Return (X, Y) of the center of cell containing provided text 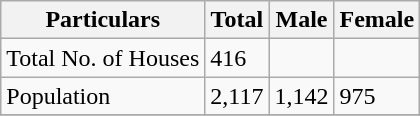
416 (237, 58)
2,117 (237, 96)
Population (103, 96)
1,142 (302, 96)
Female (377, 20)
Total (237, 20)
Male (302, 20)
975 (377, 96)
Particulars (103, 20)
Total No. of Houses (103, 58)
